Pinpoint the cell where the given text exists, returning its [x, y] midpoint coordinate. 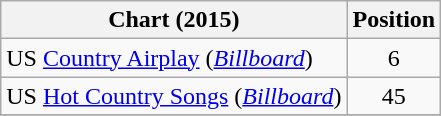
6 [394, 58]
Chart (2015) [174, 20]
US Country Airplay (Billboard) [174, 58]
Position [394, 20]
US Hot Country Songs (Billboard) [174, 96]
45 [394, 96]
